Capture the cell that displays the provided text and extract its (X, Y) central coordinate. 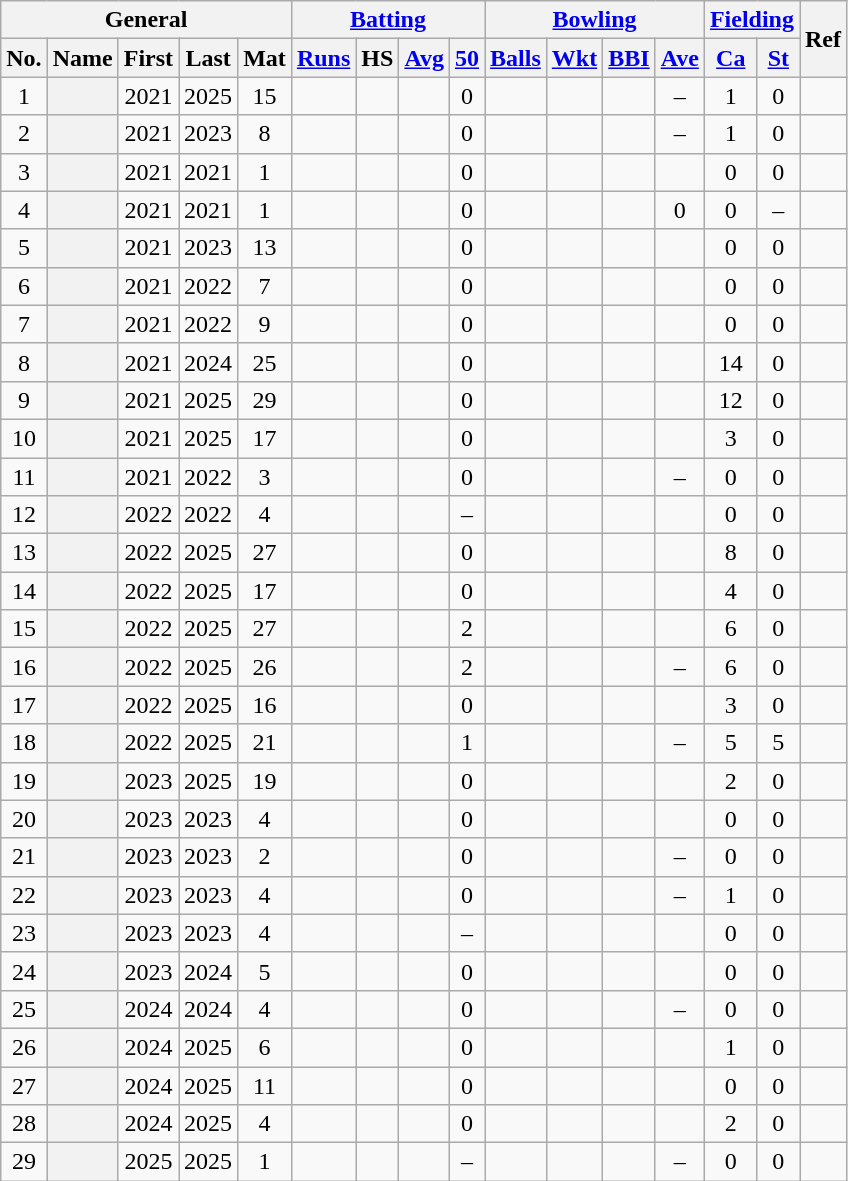
28 (24, 1124)
BBI (629, 58)
20 (24, 819)
23 (24, 933)
Bowling (595, 20)
Runs (323, 58)
Batting (388, 20)
Ref (824, 39)
General (146, 20)
Ave (680, 58)
24 (24, 971)
Wkt (574, 58)
Ca (730, 58)
First (148, 58)
Balls (516, 58)
Fielding (752, 20)
10 (24, 438)
Avg (424, 58)
HS (378, 58)
No. (24, 58)
22 (24, 895)
Last (208, 58)
Name (82, 58)
50 (466, 58)
Mat (265, 58)
18 (24, 743)
St (778, 58)
